Provide the [X, Y] coordinate of the cell's center where the given text is located.  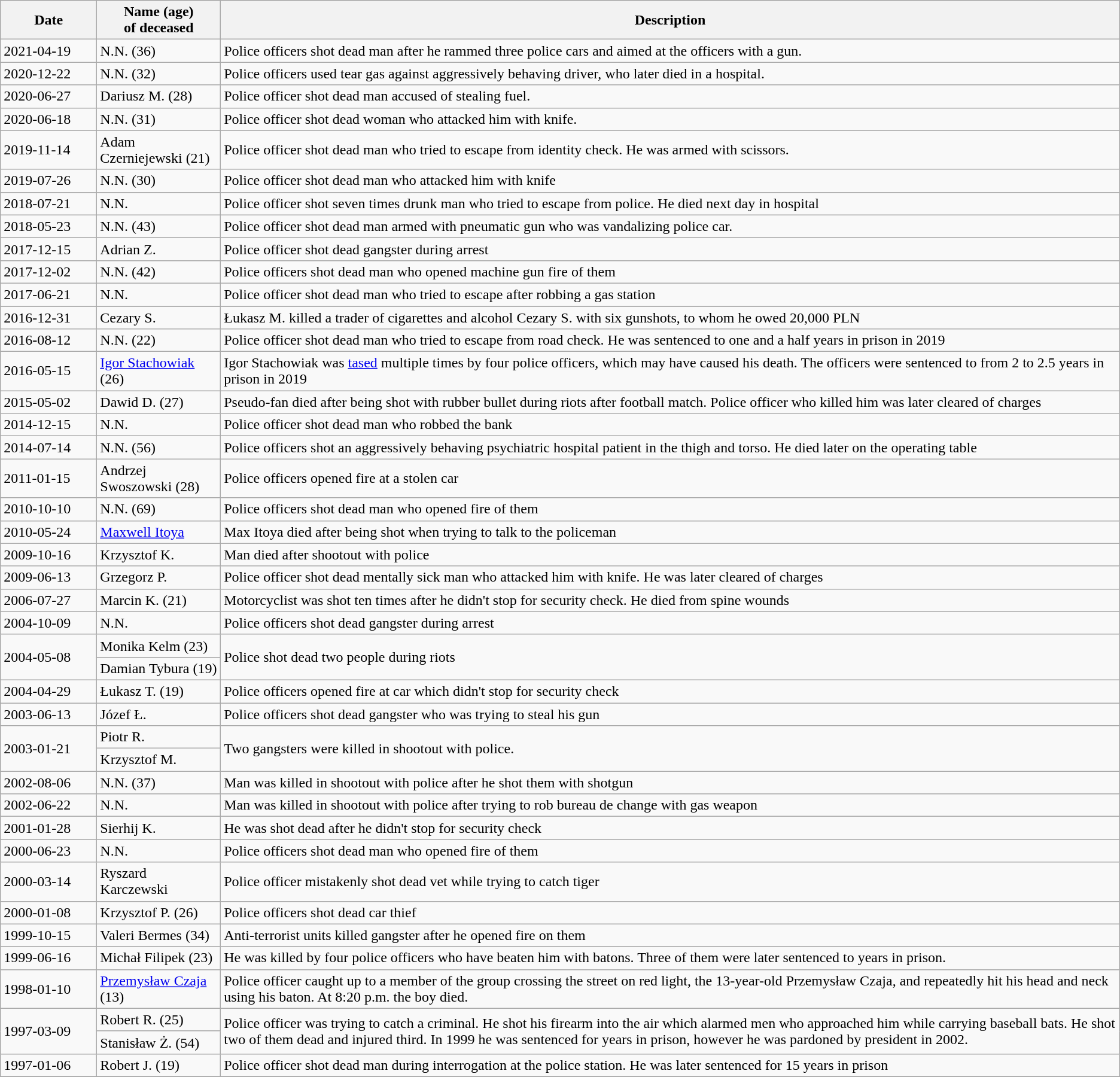
Description [670, 20]
Dawid D. (27) [159, 402]
Piotr R. [159, 737]
2020-12-22 [49, 74]
Grzegorz P. [159, 577]
2009-06-13 [49, 577]
Krzysztof P. (26) [159, 912]
2021-04-19 [49, 51]
2004-10-09 [49, 623]
Przemysław Czaja (13) [159, 988]
Date [49, 20]
Man died after shootout with police [670, 555]
N.N. (31) [159, 119]
Damian Tybura (19) [159, 668]
He was shot dead after he didn't stop for security check [670, 828]
Police officers shot dead gangster during arrest [670, 623]
Police officer shot dead woman who attacked him with knife. [670, 119]
Man was killed in shootout with police after trying to rob bureau de change with gas weapon [670, 805]
Stanisław Ż. (54) [159, 1042]
1997-01-06 [49, 1065]
Michał Filipek (23) [159, 958]
Dariusz M. (28) [159, 96]
2018-07-21 [49, 203]
Adam Czerniejewski (21) [159, 150]
Police officers opened fire at a stolen car [670, 479]
Police officer shot dead man accused of stealing fuel. [670, 96]
Police officer shot dead man who tried to escape from identity check. He was armed with scissors. [670, 150]
2014-12-15 [49, 425]
2000-03-14 [49, 882]
Monika Kelm (23) [159, 646]
Police officers shot an aggressively behaving psychiatric hospital patient in the thigh and torso. He died later on the operating table [670, 448]
Police officers shot dead gangster who was trying to steal his gun [670, 714]
Łukasz M. killed a trader of cigarettes and alcohol Cezary S. with six gunshots, to whom he owed 20,000 PLN [670, 318]
Police officer shot dead man armed with pneumatic gun who was vandalizing police car. [670, 226]
2000-06-23 [49, 851]
N.N. (69) [159, 509]
2009-10-16 [49, 555]
Motorcyclist was shot ten times after he didn't stop for security check. He died from spine wounds [670, 600]
Cezary S. [159, 318]
Marcin K. (21) [159, 600]
Police officers shot dead man who opened machine gun fire of them [670, 272]
2016-12-31 [49, 318]
2016-08-12 [49, 340]
Ryszard Karczewski [159, 882]
2011-01-15 [49, 479]
N.N. (30) [159, 181]
Man was killed in shootout with police after he shot them with shotgun [670, 783]
Two gangsters were killed in shootout with police. [670, 749]
Police officer shot dead man who tried to escape after robbing a gas station [670, 294]
Police officer shot dead man who tried to escape from road check. He was sentenced to one and a half years in prison in 2019 [670, 340]
Pseudo-fan died after being shot with rubber bullet during riots after football match. Police officer who killed him was later cleared of charges [670, 402]
N.N. (32) [159, 74]
2017-12-02 [49, 272]
Max Itoya died after being shot when trying to talk to the policeman [670, 532]
2017-12-15 [49, 249]
Police officers used tear gas against aggressively behaving driver, who later died in a hospital. [670, 74]
2003-01-21 [49, 749]
2016-05-15 [49, 371]
2014-07-14 [49, 448]
2002-06-22 [49, 805]
2010-10-10 [49, 509]
Police officers opened fire at car which didn't stop for security check [670, 691]
Police officer shot dead gangster during arrest [670, 249]
Police shot dead two people during riots [670, 657]
N.N. (56) [159, 448]
Police officer shot dead mentally sick man who attacked him with knife. He was later cleared of charges [670, 577]
Police officer mistakenly shot dead vet while trying to catch tiger [670, 882]
N.N. (36) [159, 51]
Police officer shot seven times drunk man who tried to escape from police. He died next day in hospital [670, 203]
1997-03-09 [49, 1031]
Krzysztof K. [159, 555]
2018-05-23 [49, 226]
He was killed by four police officers who have beaten him with batons. Three of them were later sentenced to years in prison. [670, 958]
2000-01-08 [49, 912]
2001-01-28 [49, 828]
Robert R. (25) [159, 1020]
Adrian Z. [159, 249]
2015-05-02 [49, 402]
Krzysztof M. [159, 760]
N.N. (43) [159, 226]
1998-01-10 [49, 988]
Police officers shot dead man after he rammed three police cars and aimed at the officers with a gun. [670, 51]
Police officer shot dead man who attacked him with knife [670, 181]
Police officers shot dead car thief [670, 912]
2002-08-06 [49, 783]
Anti-terrorist units killed gangster after he opened fire on them [670, 935]
Police officer shot dead man during interrogation at the police station. He was later sentenced for 15 years in prison [670, 1065]
Police officer shot dead man who robbed the bank [670, 425]
2017-06-21 [49, 294]
Sierhij K. [159, 828]
Robert J. (19) [159, 1065]
2010-05-24 [49, 532]
2004-04-29 [49, 691]
N.N. (22) [159, 340]
Maxwell Itoya [159, 532]
Łukasz T. (19) [159, 691]
Józef Ł. [159, 714]
Valeri Bermes (34) [159, 935]
2006-07-27 [49, 600]
N.N. (42) [159, 272]
N.N. (37) [159, 783]
Name (age)of deceased [159, 20]
2020-06-27 [49, 96]
1999-06-16 [49, 958]
2020-06-18 [49, 119]
Igor Stachowiak (26) [159, 371]
Andrzej Swoszowski (28) [159, 479]
2004-05-08 [49, 657]
1999-10-15 [49, 935]
2019-11-14 [49, 150]
2019-07-26 [49, 181]
2003-06-13 [49, 714]
